Return the [X, Y] coordinate for the center point of the cell that contains the specified text.  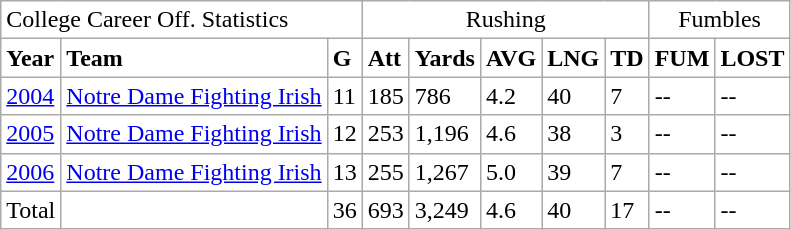
2005 [31, 134]
Rushing [506, 20]
13 [344, 172]
12 [344, 134]
3,249 [444, 210]
786 [444, 96]
253 [386, 134]
FUM [682, 58]
185 [386, 96]
1,196 [444, 134]
38 [574, 134]
LOST [752, 58]
255 [386, 172]
11 [344, 96]
AVG [510, 58]
36 [344, 210]
Year [31, 58]
3 [627, 134]
693 [386, 210]
Att [386, 58]
Total [31, 210]
Team [194, 58]
4.2 [510, 96]
39 [574, 172]
Fumbles [720, 20]
G [344, 58]
2004 [31, 96]
2006 [31, 172]
1,267 [444, 172]
LNG [574, 58]
College Career Off. Statistics [182, 20]
TD [627, 58]
17 [627, 210]
Yards [444, 58]
5.0 [510, 172]
